Scan for the cell matching the given text and deliver its (x, y) coordinate at center. 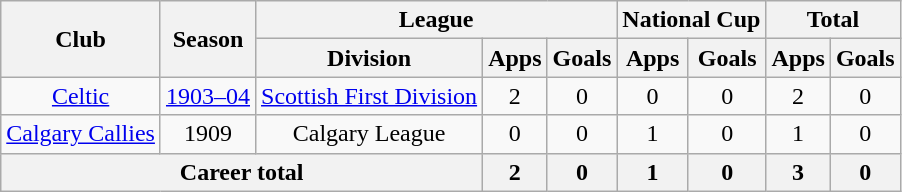
Total (833, 20)
National Cup (692, 20)
1903–04 (208, 96)
Season (208, 39)
League (436, 20)
3 (798, 172)
Calgary Callies (81, 134)
Calgary League (370, 134)
1909 (208, 134)
Division (370, 58)
Scottish First Division (370, 96)
Club (81, 39)
Celtic (81, 96)
Career total (242, 172)
